Determine the [x, y] coordinate at the center of the cell enclosing the given text.  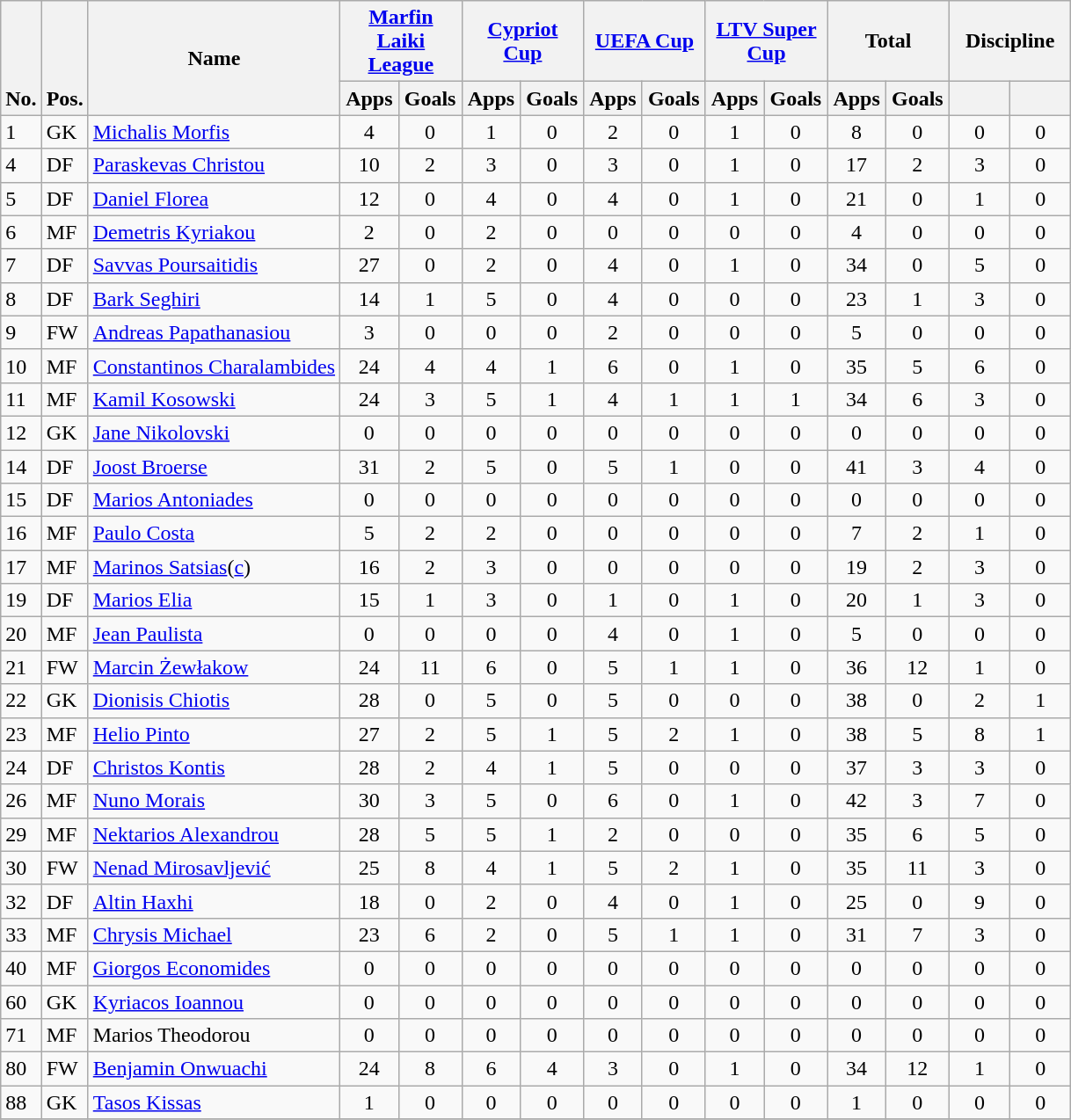
Kyriacos Ioannou [214, 1001]
18 [369, 901]
No. [21, 58]
Constantinos Charalambides [214, 366]
Giorgos Economides [214, 968]
Helio Pinto [214, 734]
60 [21, 1001]
Tasos Kissas [214, 1102]
26 [21, 801]
Name [214, 58]
Discipline [1009, 41]
Michalis Morfis [214, 132]
Paulo Costa [214, 534]
32 [21, 901]
Kamil Kosowski [214, 399]
Nenad Mirosavljević [214, 868]
Cypriot Cup [522, 41]
Marios Theodorou [214, 1036]
Jean Paulista [214, 634]
36 [856, 667]
Chrysis Michael [214, 935]
Daniel Florea [214, 199]
Marfin Laiki League [401, 41]
40 [21, 968]
Christos Kontis [214, 767]
Benjamin Onwuachi [214, 1069]
37 [856, 767]
Bark Seghiri [214, 299]
42 [856, 801]
22 [21, 701]
Altin Haxhi [214, 901]
33 [21, 935]
Total [888, 41]
Jane Nikolovski [214, 433]
Marcin Żewłakow [214, 667]
80 [21, 1069]
Andreas Papathanasiou [214, 332]
LTV Super Cup [767, 41]
Marinos Satsias(c) [214, 567]
71 [21, 1036]
Nuno Morais [214, 801]
Demetris Kyriakou [214, 232]
Dionisis Chiotis [214, 701]
Joost Broerse [214, 467]
Marios Antoniades [214, 500]
Nektarios Alexandrou [214, 834]
41 [856, 467]
Paraskevas Christou [214, 165]
Marios Elia [214, 600]
29 [21, 834]
Pos. [65, 58]
UEFA Cup [645, 41]
Savvas Poursaitidis [214, 265]
88 [21, 1102]
